Locate the cell with the specified text and output its (X, Y) center coordinate. 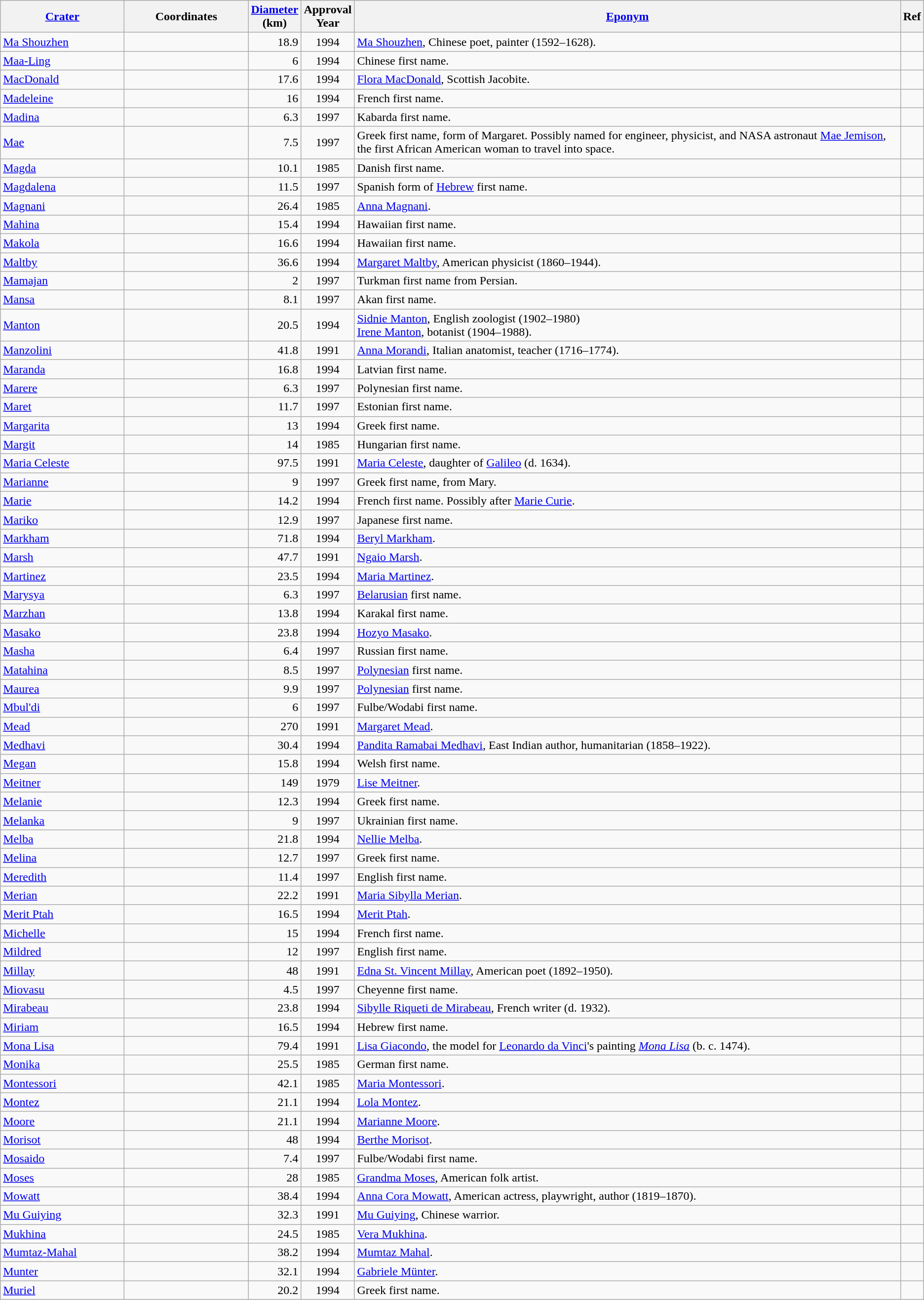
Moore (62, 1121)
Madeleine (62, 98)
Mona Lisa (62, 1046)
47.7 (274, 557)
21.8 (274, 839)
Makola (62, 243)
Welsh first name. (627, 764)
Mu Guiying (62, 1215)
28 (274, 1178)
Maria Celeste (62, 463)
Munter (62, 1271)
Margaret Mead. (627, 726)
2 (274, 281)
Sidnie Manton, English zoologist (1902–1980) Irene Manton, botanist (1904–1988). (627, 325)
22.2 (274, 896)
Mowatt (62, 1196)
41.8 (274, 351)
Maurea (62, 689)
Merian (62, 896)
Millay (62, 971)
24.5 (274, 1234)
Mukhina (62, 1234)
Madina (62, 117)
ApprovalYear (328, 17)
Medhavi (62, 745)
Ngaio Marsh. (627, 557)
15.4 (274, 224)
Michelle (62, 933)
Mosaido (62, 1158)
Hebrew first name. (627, 1027)
Mu Guiying, Chinese warrior. (627, 1215)
Marianne Moore. (627, 1121)
Maranda (62, 369)
Muriel (62, 1290)
Cheyenne first name. (627, 989)
Matahina (62, 670)
Coordinates (187, 17)
Melanka (62, 820)
Marysya (62, 595)
Belarusian first name. (627, 595)
Markham (62, 538)
9.9 (274, 689)
97.5 (274, 463)
36.6 (274, 262)
17.6 (274, 79)
Montez (62, 1102)
Maria Montessori. (627, 1083)
Hungarian first name. (627, 444)
Anna Cora Mowatt, American actress, playwright, author (1819–1870). (627, 1196)
Mead (62, 726)
Flora MacDonald, Scottish Jacobite. (627, 79)
Mamajan (62, 281)
Marianne (62, 482)
Mumtaz Mahal. (627, 1253)
13.8 (274, 614)
Magda (62, 168)
14 (274, 444)
Martinez (62, 576)
Anna Magnani. (627, 205)
Beryl Markham. (627, 538)
Chinese first name. (627, 61)
Akan first name. (627, 300)
Edna St. Vincent Millay, American poet (1892–1950). (627, 971)
Merit Ptah. (627, 914)
Moses (62, 1178)
Maria Martinez. (627, 576)
13 (274, 426)
Mbul'di (62, 708)
Monika (62, 1064)
Nellie Melba. (627, 839)
Diameter(km) (274, 17)
Margaret Maltby, American physicist (1860–1944). (627, 262)
11.5 (274, 187)
Maria Sibylla Merian. (627, 896)
6.4 (274, 651)
20.2 (274, 1290)
Miovasu (62, 989)
8.5 (274, 670)
Masha (62, 651)
German first name. (627, 1064)
Spanish form of Hebrew first name. (627, 187)
Megan (62, 764)
42.1 (274, 1083)
Eponym (627, 17)
Turkman first name from Persian. (627, 281)
Karakal first name. (627, 614)
Sibylle Riqueti de Mirabeau, French writer (d. 1932). (627, 1008)
Mahina (62, 224)
79.4 (274, 1046)
Meredith (62, 876)
Marere (62, 388)
32.3 (274, 1215)
Kabarda first name. (627, 117)
26.4 (274, 205)
Merit Ptah (62, 914)
Magnani (62, 205)
15 (274, 933)
7.5 (274, 142)
Mumtaz-Mahal (62, 1253)
Pandita Ramabai Medhavi, East Indian author, humanitarian (1858–1922). (627, 745)
23.5 (274, 576)
Ref (912, 17)
Marsh (62, 557)
Melba (62, 839)
Marie (62, 501)
Lola Montez. (627, 1102)
Vera Mukhina. (627, 1234)
71.8 (274, 538)
Ukrainian first name. (627, 820)
Lise Meitner. (627, 783)
16.6 (274, 243)
Miriam (62, 1027)
38.2 (274, 1253)
15.8 (274, 764)
20.5 (274, 325)
Anna Morandi, Italian anatomist, teacher (1716–1774). (627, 351)
Estonian first name. (627, 407)
Masako (62, 632)
Gabriele Münter. (627, 1271)
1979 (328, 783)
Hozyo Masako. (627, 632)
16 (274, 98)
8.1 (274, 300)
12.7 (274, 858)
Mae (62, 142)
Greek first name, from Mary. (627, 482)
Danish first name. (627, 168)
149 (274, 783)
7.4 (274, 1158)
French first name. Possibly after Marie Curie. (627, 501)
Margarita (62, 426)
Maret (62, 407)
Mirabeau (62, 1008)
12.9 (274, 519)
12.3 (274, 801)
Meitner (62, 783)
16.8 (274, 369)
Grandma Moses, American folk artist. (627, 1178)
11.7 (274, 407)
Berthe Morisot. (627, 1140)
Russian first name. (627, 651)
Morisot (62, 1140)
Ma Shouzhen (62, 42)
30.4 (274, 745)
32.1 (274, 1271)
Ma Shouzhen, Chinese poet, painter (1592–1628). (627, 42)
270 (274, 726)
Mansa (62, 300)
38.4 (274, 1196)
Marzhan (62, 614)
Mariko (62, 519)
Lisa Giacondo, the model for Leonardo da Vinci's painting Mona Lisa (b. c. 1474). (627, 1046)
10.1 (274, 168)
25.5 (274, 1064)
11.4 (274, 876)
Maria Celeste, daughter of Galileo (d. 1634). (627, 463)
Maa-Ling (62, 61)
12 (274, 952)
Margit (62, 444)
Maltby (62, 262)
Melanie (62, 801)
Japanese first name. (627, 519)
4.5 (274, 989)
MacDonald (62, 79)
Montessori (62, 1083)
Manzolini (62, 351)
14.2 (274, 501)
Crater (62, 17)
Manton (62, 325)
Mildred (62, 952)
Magdalena (62, 187)
18.9 (274, 42)
Latvian first name. (627, 369)
Melina (62, 858)
